Return the [x, y] coordinate for the center point of the cell that contains the specified text.  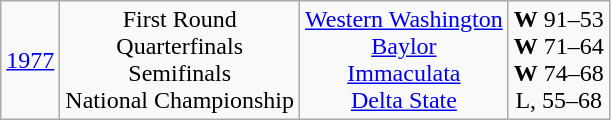
Western WashingtonBaylorImmaculataDelta State [404, 60]
W 91–53W 71–64W 74–68L, 55–68 [558, 60]
First RoundQuarterfinalsSemifinalsNational Championship [180, 60]
1977 [30, 60]
